Pinpoint the cell where the given text exists, returning its [x, y] midpoint coordinate. 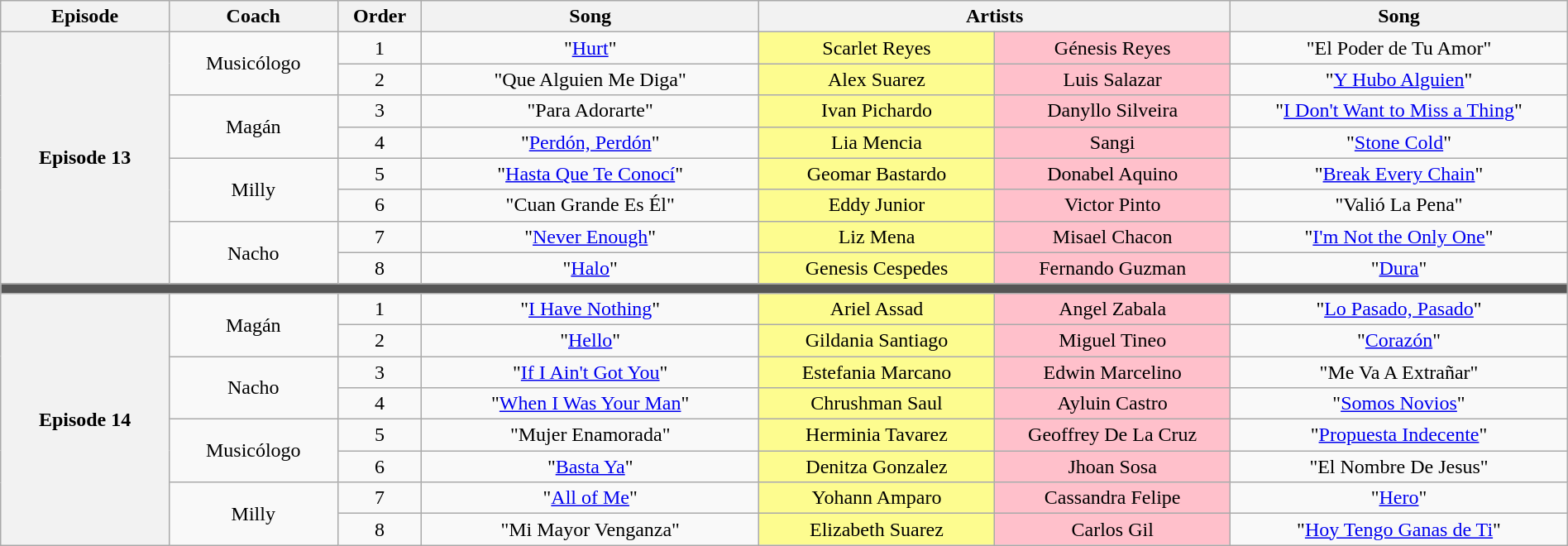
"Never Enough" [590, 237]
Edwin Marcelino [1113, 371]
"Hoy Tengo Ganas de Ti" [1399, 529]
"Mujer Enamorada" [590, 435]
"Corazón" [1399, 340]
Cassandra Felipe [1113, 498]
"Basta Ya" [590, 467]
Denitza Gonzalez [877, 467]
Geomar Bastardo [877, 174]
Eddy Junior [877, 205]
"Valió La Pena" [1399, 205]
"Y Hubo Alguien" [1399, 79]
Episode [85, 17]
Gildania Santiago [877, 340]
Scarlet Reyes [877, 48]
"I Have Nothing" [590, 309]
Chrushman Saul [877, 404]
Sangi [1113, 142]
Fernando Guzman [1113, 268]
Angel Zabala [1113, 309]
Victor Pinto [1113, 205]
"Hasta Que Te Conocí" [590, 174]
Misael Chacon [1113, 237]
"Hurt" [590, 48]
"When I Was Your Man" [590, 404]
Donabel Aquino [1113, 174]
Artists [994, 17]
Coach [253, 17]
Yohann Amparo [877, 498]
"Somos Novios" [1399, 404]
"Propuesta Indecente" [1399, 435]
"Hero" [1399, 498]
"Me Va A Extrañar" [1399, 371]
Ivan Pichardo [877, 111]
Herminia Tavarez [877, 435]
"Break Every Chain" [1399, 174]
"Dura" [1399, 268]
Elizabeth Suarez [877, 529]
"If I Ain't Got You" [590, 371]
Order [380, 17]
Génesis Reyes [1113, 48]
"El Poder de Tu Amor" [1399, 48]
Ariel Assad [877, 309]
Genesis Cespedes [877, 268]
"All of Me" [590, 498]
"Halo" [590, 268]
Carlos Gil [1113, 529]
Alex Suarez [877, 79]
Estefania Marcano [877, 371]
"Para Adorarte" [590, 111]
Episode 14 [85, 419]
"El Nombre De Jesus" [1399, 467]
"I Don't Want to Miss a Thing" [1399, 111]
"Hello" [590, 340]
Lia Mencia [877, 142]
Miguel Tineo [1113, 340]
Luis Salazar [1113, 79]
"Lo Pasado, Pasado" [1399, 309]
"Stone Cold" [1399, 142]
"Que Alguien Me Diga" [590, 79]
"Cuan Grande Es Él" [590, 205]
Jhoan Sosa [1113, 467]
Geoffrey De La Cruz [1113, 435]
"Mi Mayor Venganza" [590, 529]
Ayluin Castro [1113, 404]
"Perdón, Perdón" [590, 142]
"I'm Not the Only One" [1399, 237]
Liz Mena [877, 237]
Episode 13 [85, 158]
Danyllo Silveira [1113, 111]
